Determine the (X, Y) coordinate at the center of the cell enclosing the given text.  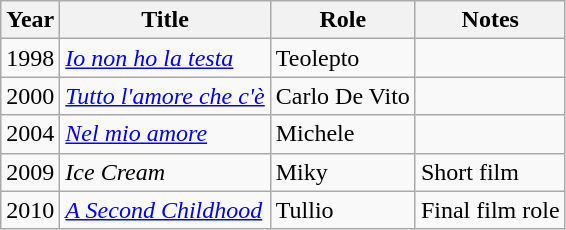
Short film (490, 172)
Year (30, 20)
2004 (30, 134)
Teolepto (342, 58)
Notes (490, 20)
Role (342, 20)
Tutto l'amore che c'è (165, 96)
Carlo De Vito (342, 96)
Final film role (490, 210)
1998 (30, 58)
2010 (30, 210)
Michele (342, 134)
Miky (342, 172)
Ice Cream (165, 172)
Title (165, 20)
Tullio (342, 210)
A Second Childhood (165, 210)
2009 (30, 172)
Io non ho la testa (165, 58)
2000 (30, 96)
Nel mio amore (165, 134)
